Scan for the cell matching the given text and deliver its (x, y) coordinate at center. 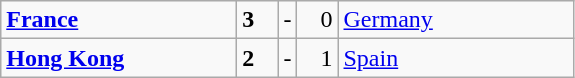
1 (318, 58)
Hong Kong (119, 58)
0 (318, 20)
3 (258, 20)
Spain (456, 58)
France (119, 20)
2 (258, 58)
Germany (456, 20)
